Return the (x, y) coordinate for the center point of the cell that contains the specified text.  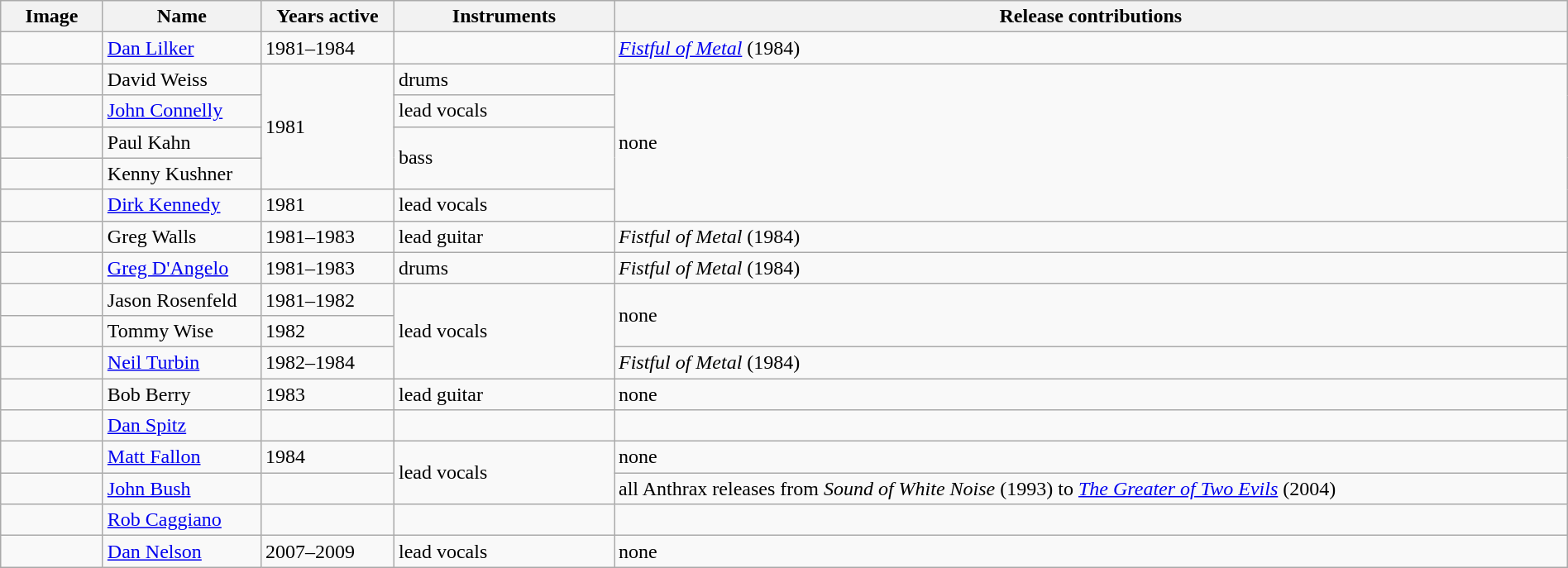
all Anthrax releases from Sound of White Noise (1993) to The Greater of Two Evils (2004) (1090, 489)
Dan Spitz (182, 426)
1982 (327, 331)
Release contributions (1090, 17)
2007–2009 (327, 551)
Greg Walls (182, 236)
Bob Berry (182, 394)
bass (504, 158)
Name (182, 17)
John Connelly (182, 111)
1981–1982 (327, 299)
Jason Rosenfeld (182, 299)
Neil Turbin (182, 362)
Dan Lilker (182, 48)
1981–1984 (327, 48)
Image (52, 17)
Dirk Kennedy (182, 205)
Dan Nelson (182, 551)
Kenny Kushner (182, 174)
1983 (327, 394)
Years active (327, 17)
David Weiss (182, 79)
Paul Kahn (182, 142)
Matt Fallon (182, 457)
John Bush (182, 489)
1982–1984 (327, 362)
Instruments (504, 17)
Greg D'Angelo (182, 268)
1984 (327, 457)
Rob Caggiano (182, 520)
Tommy Wise (182, 331)
